Find where the given text appears and provide that cell's center as [X, Y] coordinate. 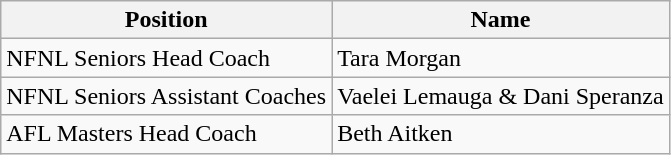
NFNL Seniors Head Coach [166, 58]
Beth Aitken [501, 134]
Position [166, 20]
NFNL Seniors Assistant Coaches [166, 96]
Tara Morgan [501, 58]
Name [501, 20]
Vaelei Lemauga & Dani Speranza [501, 96]
AFL Masters Head Coach [166, 134]
